Find where the given text appears and provide that cell's center as [x, y] coordinate. 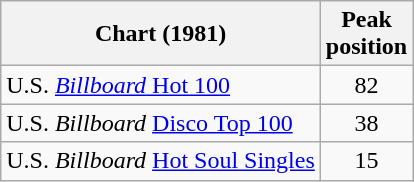
82 [366, 85]
U.S. Billboard Hot 100 [161, 85]
38 [366, 123]
Peakposition [366, 34]
U.S. Billboard Hot Soul Singles [161, 161]
Chart (1981) [161, 34]
15 [366, 161]
U.S. Billboard Disco Top 100 [161, 123]
